Locate the cell with the specified text and output its [x, y] center coordinate. 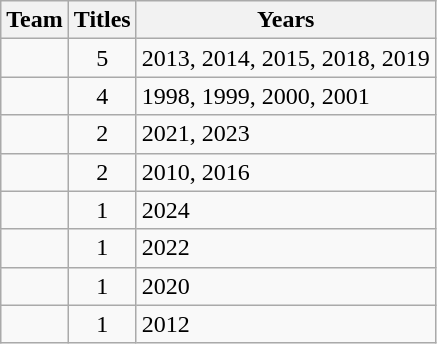
2013, 2014, 2015, 2018, 2019 [286, 58]
Titles [102, 20]
2012 [286, 324]
2021, 2023 [286, 134]
5 [102, 58]
4 [102, 96]
Years [286, 20]
2024 [286, 210]
2022 [286, 248]
2010, 2016 [286, 172]
2020 [286, 286]
Team [35, 20]
1998, 1999, 2000, 2001 [286, 96]
